Determine the [X, Y] coordinate at the center of the cell enclosing the given text.  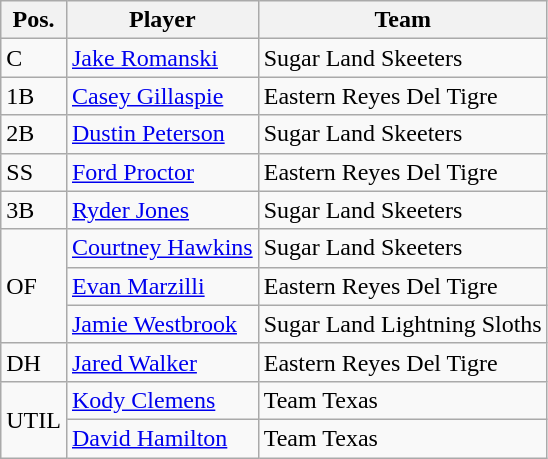
Kody Clemens [162, 400]
Jamie Westbrook [162, 324]
Ford Proctor [162, 172]
SS [34, 172]
3B [34, 210]
DH [34, 362]
Jared Walker [162, 362]
UTIL [34, 419]
C [34, 58]
1B [34, 96]
Pos. [34, 20]
Ryder Jones [162, 210]
Courtney Hawkins [162, 248]
Team [402, 20]
David Hamilton [162, 438]
OF [34, 286]
Casey Gillaspie [162, 96]
Jake Romanski [162, 58]
2B [34, 134]
Evan Marzilli [162, 286]
Dustin Peterson [162, 134]
Sugar Land Lightning Sloths [402, 324]
Player [162, 20]
